Pinpoint the cell where the given text exists, returning its (X, Y) midpoint coordinate. 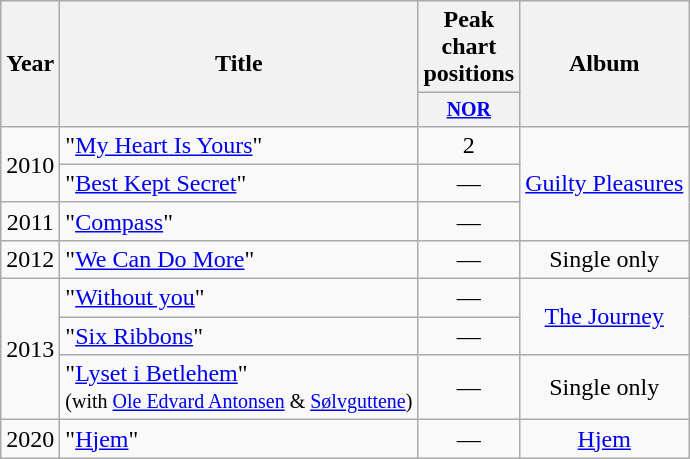
The Journey (604, 317)
"We Can Do More" (239, 259)
Hjem (604, 439)
NOR (469, 110)
Year (30, 64)
2020 (30, 439)
2012 (30, 259)
Album (604, 64)
"Compass" (239, 221)
"Best Kept Secret" (239, 183)
Title (239, 64)
"Six Ribbons" (239, 336)
2010 (30, 164)
"Without you" (239, 298)
"Hjem" (239, 439)
"Lyset i Betlehem"(with Ole Edvard Antonsen & Sølvguttene) (239, 388)
2 (469, 145)
Peak chart positions (469, 47)
2013 (30, 350)
Guilty Pleasures (604, 183)
"My Heart Is Yours" (239, 145)
2011 (30, 221)
